Scan for the cell matching the given text and deliver its (x, y) coordinate at center. 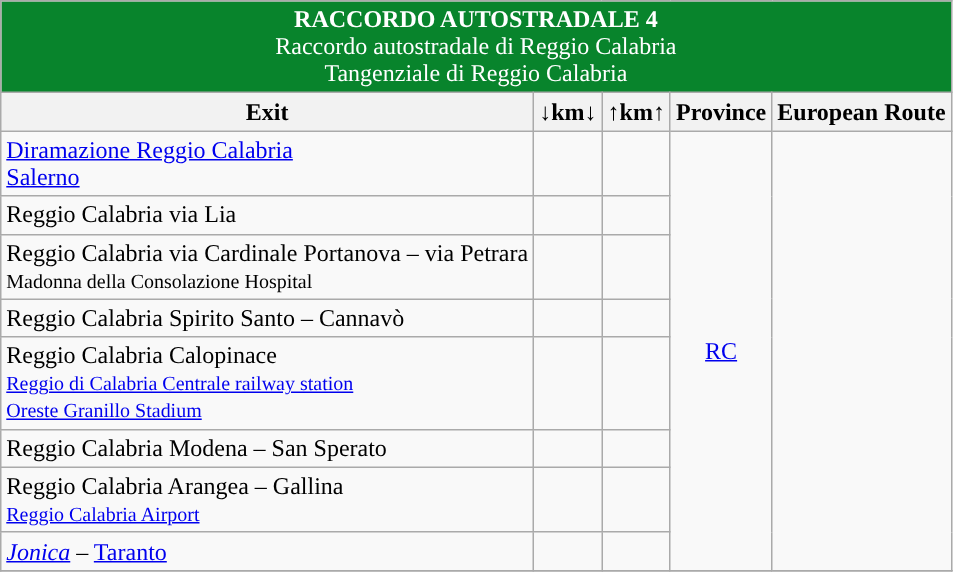
Diramazione Reggio Calabria Salerno (268, 164)
RC (720, 351)
↑km↑ (636, 112)
Reggio Calabria Arangea – Gallina Reggio Calabria Airport (268, 500)
European Route (862, 112)
Reggio Calabria via Cardinale Portanova – via Petrara Madonna della Consolazione Hospital (268, 266)
Reggio Calabria Modena – San Sperato (268, 448)
RACCORDO AUTOSTRADALE 4Raccordo autostradale di Reggio CalabriaTangenziale di Reggio Calabria (476, 47)
Reggio Calabria Spirito Santo – Cannavò (268, 318)
↓km↓ (568, 112)
Province (720, 112)
Reggio Calabria via Lia (268, 215)
Jonica – Taranto (268, 551)
Exit (268, 112)
Reggio Calabria Calopinace Reggio di Calabria Centrale railway station Oreste Granillo Stadium (268, 383)
